Return the (X, Y) coordinate for the center point of the cell that contains the specified text.  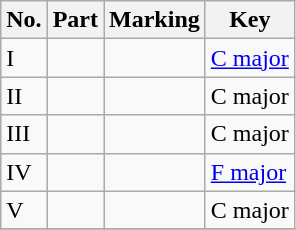
III (24, 134)
Key (250, 20)
No. (24, 20)
F major (250, 172)
Marking (155, 20)
II (24, 96)
Part (75, 20)
IV (24, 172)
I (24, 58)
V (24, 210)
